Extract the (X, Y) coordinate from the center of the cell holding the provided text.  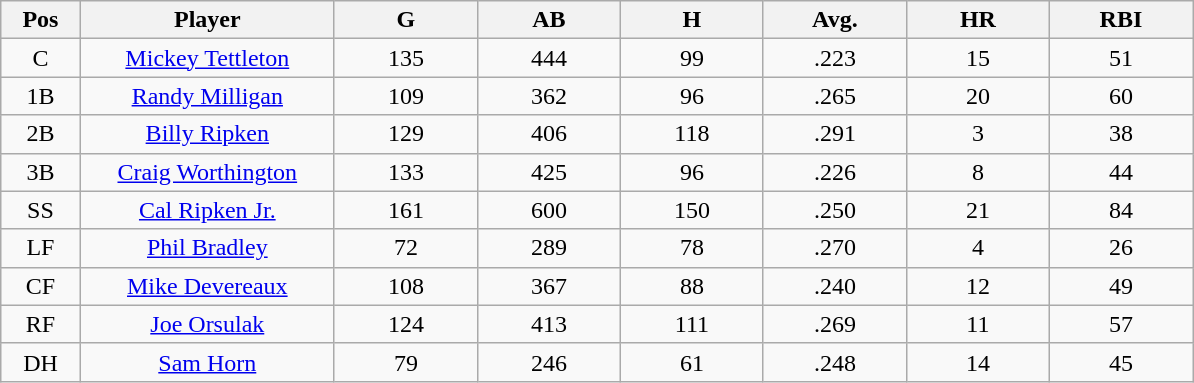
CF (40, 286)
129 (406, 134)
99 (692, 58)
2B (40, 134)
246 (548, 362)
Joe Orsulak (207, 324)
1B (40, 96)
45 (1120, 362)
Pos (40, 20)
124 (406, 324)
Avg. (834, 20)
49 (1120, 286)
14 (978, 362)
Randy Milligan (207, 96)
8 (978, 172)
.248 (834, 362)
.223 (834, 58)
AB (548, 20)
60 (1120, 96)
4 (978, 248)
Player (207, 20)
.291 (834, 134)
.269 (834, 324)
600 (548, 210)
133 (406, 172)
44 (1120, 172)
.226 (834, 172)
135 (406, 58)
444 (548, 58)
.250 (834, 210)
20 (978, 96)
362 (548, 96)
425 (548, 172)
H (692, 20)
289 (548, 248)
61 (692, 362)
367 (548, 286)
DH (40, 362)
84 (1120, 210)
Sam Horn (207, 362)
51 (1120, 58)
SS (40, 210)
C (40, 58)
G (406, 20)
78 (692, 248)
Billy Ripken (207, 134)
RF (40, 324)
.265 (834, 96)
118 (692, 134)
161 (406, 210)
RBI (1120, 20)
21 (978, 210)
.240 (834, 286)
Cal Ripken Jr. (207, 210)
406 (548, 134)
57 (1120, 324)
Mickey Tettleton (207, 58)
38 (1120, 134)
Phil Bradley (207, 248)
Mike Devereaux (207, 286)
88 (692, 286)
72 (406, 248)
413 (548, 324)
12 (978, 286)
Craig Worthington (207, 172)
HR (978, 20)
3B (40, 172)
15 (978, 58)
79 (406, 362)
108 (406, 286)
111 (692, 324)
109 (406, 96)
150 (692, 210)
11 (978, 324)
LF (40, 248)
3 (978, 134)
26 (1120, 248)
.270 (834, 248)
